Return (x, y) of the center of cell containing provided text 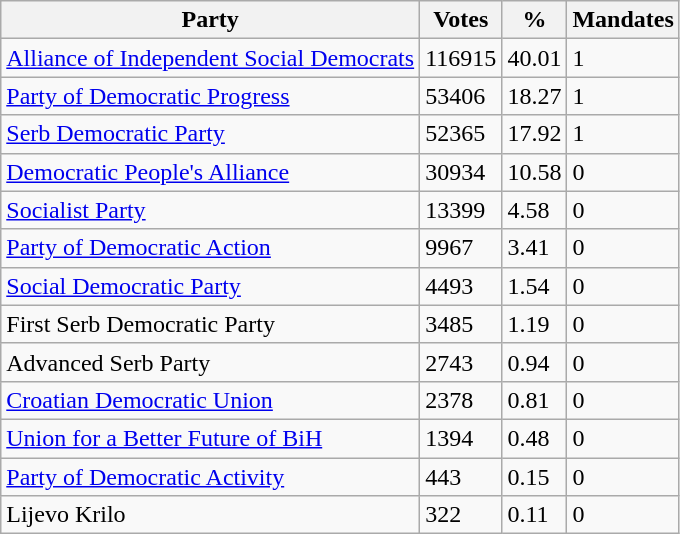
0.11 (534, 515)
Social Democratic Party (210, 286)
4.58 (534, 210)
Votes (461, 20)
Serb Democratic Party (210, 134)
0.81 (534, 400)
1394 (461, 438)
3.41 (534, 248)
0.48 (534, 438)
18.27 (534, 96)
53406 (461, 96)
Party (210, 20)
1.54 (534, 286)
1.19 (534, 324)
Socialist Party (210, 210)
9967 (461, 248)
443 (461, 477)
Lijevo Krilo (210, 515)
322 (461, 515)
Alliance of Independent Social Democrats (210, 58)
Party of Democratic Progress (210, 96)
Mandates (623, 20)
3485 (461, 324)
2378 (461, 400)
13399 (461, 210)
Democratic People's Alliance (210, 172)
10.58 (534, 172)
Party of Democratic Action (210, 248)
0.15 (534, 477)
116915 (461, 58)
Party of Democratic Activity (210, 477)
4493 (461, 286)
30934 (461, 172)
First Serb Democratic Party (210, 324)
52365 (461, 134)
Advanced Serb Party (210, 362)
Croatian Democratic Union (210, 400)
Union for a Better Future of BiH (210, 438)
2743 (461, 362)
40.01 (534, 58)
0.94 (534, 362)
17.92 (534, 134)
% (534, 20)
